Extract the [X, Y] coordinate from the center of the cell holding the provided text.  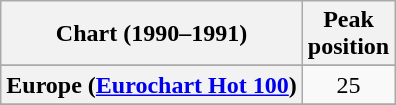
Chart (1990–1991) [152, 34]
Europe (Eurochart Hot 100) [152, 85]
Peakposition [348, 34]
25 [348, 85]
